Pinpoint the cell where the given text exists, returning its (x, y) midpoint coordinate. 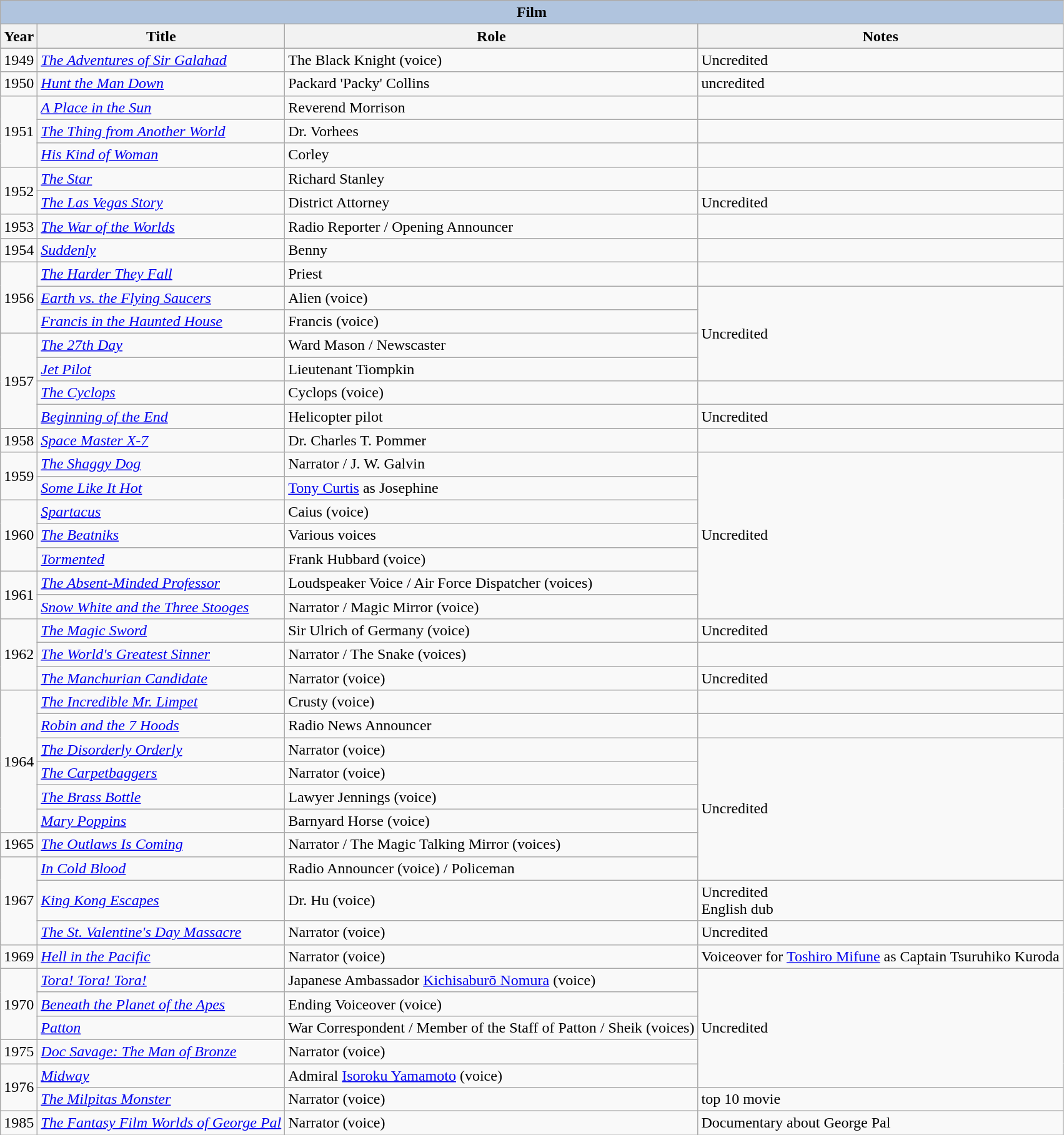
The Las Vegas Story (161, 202)
Mary Poppins (161, 821)
The Manchurian Candidate (161, 678)
War Correspondent / Member of the Staff of Patton / Sheik (voices) (491, 1028)
Tora! Tora! Tora! (161, 980)
Voiceover for Toshiro Mifune as Captain Tsuruhiko Kuroda (880, 956)
Dr. Vorhees (491, 131)
Beginning of the End (161, 417)
1964 (19, 761)
1975 (19, 1051)
The Absent-Minded Professor (161, 583)
Various voices (491, 535)
1962 (19, 654)
Cyclops (voice) (491, 393)
1950 (19, 84)
Japanese Ambassador Kichisaburō Nomura (voice) (491, 980)
Frank Hubbard (voice) (491, 559)
1960 (19, 535)
Crusty (voice) (491, 702)
Corley (491, 155)
Radio Reporter / Opening Announcer (491, 226)
The Milpitas Monster (161, 1099)
1957 (19, 381)
Hunt the Man Down (161, 84)
Patton (161, 1028)
Ending Voiceover (voice) (491, 1004)
The World's Greatest Sinner (161, 654)
Ward Mason / Newscaster (491, 345)
Title (161, 36)
1956 (19, 297)
1954 (19, 250)
1949 (19, 60)
Priest (491, 274)
Alien (voice) (491, 298)
The Star (161, 179)
top 10 movie (880, 1099)
In Cold Blood (161, 868)
Narrator / The Magic Talking Mirror (voices) (491, 845)
Lawyer Jennings (voice) (491, 797)
1965 (19, 845)
1985 (19, 1123)
1951 (19, 131)
Benny (491, 250)
1969 (19, 956)
Documentary about George Pal (880, 1123)
Robin and the 7 Hoods (161, 726)
The Brass Bottle (161, 797)
Radio Announcer (voice) / Policeman (491, 868)
Packard 'Packy' Collins (491, 84)
Dr. Hu (voice) (491, 901)
The Outlaws Is Coming (161, 845)
A Place in the Sun (161, 107)
Doc Savage: The Man of Bronze (161, 1051)
1961 (19, 595)
District Attorney (491, 202)
The Harder They Fall (161, 274)
UncreditedEnglish dub (880, 901)
Barnyard Horse (voice) (491, 821)
Narrator / Magic Mirror (voice) (491, 607)
The Thing from Another World (161, 131)
His Kind of Woman (161, 155)
Jet Pilot (161, 369)
Richard Stanley (491, 179)
Tony Curtis as Josephine (491, 488)
1976 (19, 1087)
Suddenly (161, 250)
Year (19, 36)
The Carpetbaggers (161, 773)
The War of the Worlds (161, 226)
1959 (19, 476)
1967 (19, 901)
Lieutenant Tiompkin (491, 369)
Radio News Announcer (491, 726)
The Beatniks (161, 535)
Beneath the Planet of the Apes (161, 1004)
Earth vs. the Flying Saucers (161, 298)
uncredited (880, 84)
Film (532, 12)
The St. Valentine's Day Massacre (161, 933)
Notes (880, 36)
1970 (19, 1004)
Hell in the Pacific (161, 956)
Francis (voice) (491, 322)
The 27th Day (161, 345)
Spartacus (161, 512)
Midway (161, 1075)
Tormented (161, 559)
1953 (19, 226)
Snow White and the Three Stooges (161, 607)
Admiral Isoroku Yamamoto (voice) (491, 1075)
Sir Ulrich of Germany (voice) (491, 630)
Some Like It Hot (161, 488)
The Cyclops (161, 393)
The Disorderly Orderly (161, 750)
The Shaggy Dog (161, 464)
The Magic Sword (161, 630)
Narrator / J. W. Galvin (491, 464)
Dr. Charles T. Pommer (491, 440)
Francis in the Haunted House (161, 322)
Space Master X-7 (161, 440)
The Fantasy Film Worlds of George Pal (161, 1123)
Role (491, 36)
Helicopter pilot (491, 417)
Narrator / The Snake (voices) (491, 654)
1952 (19, 191)
King Kong Escapes (161, 901)
1958 (19, 440)
Caius (voice) (491, 512)
Loudspeaker Voice / Air Force Dispatcher (voices) (491, 583)
Reverend Morrison (491, 107)
The Incredible Mr. Limpet (161, 702)
The Black Knight (voice) (491, 60)
The Adventures of Sir Galahad (161, 60)
